Return the (X, Y) coordinate for the center point of the cell that contains the specified text.  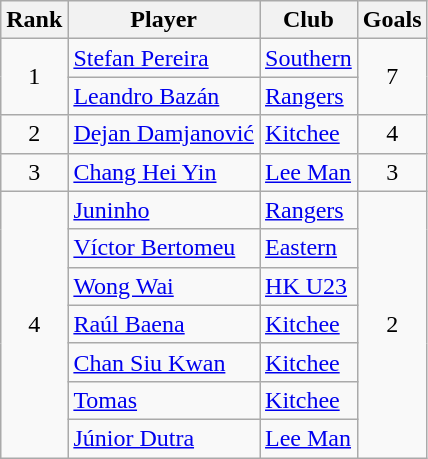
Chang Hei Yin (164, 172)
Tomas (164, 400)
Víctor Bertomeu (164, 248)
Stefan Pereira (164, 58)
Wong Wai (164, 286)
Chan Siu Kwan (164, 362)
HK U23 (309, 286)
Leandro Bazán (164, 96)
7 (392, 77)
1 (34, 77)
Southern (309, 58)
Goals (392, 20)
Juninho (164, 210)
Raúl Baena (164, 324)
Júnior Dutra (164, 438)
Club (309, 20)
Eastern (309, 248)
Rank (34, 20)
Dejan Damjanović (164, 134)
Player (164, 20)
